From the cell containing the given text, extract its center point as (X, Y) coordinate. 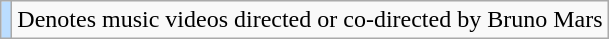
Denotes music videos directed or co-directed by Bruno Mars (310, 20)
